From the cell containing the given text, extract its center point as (x, y) coordinate. 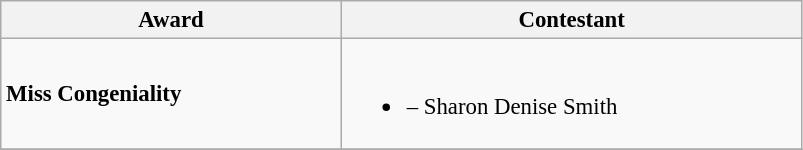
Contestant (572, 20)
Miss Congeniality (172, 94)
Award (172, 20)
– Sharon Denise Smith (572, 94)
